Return the (X, Y) coordinate for the center point of the cell that contains the specified text.  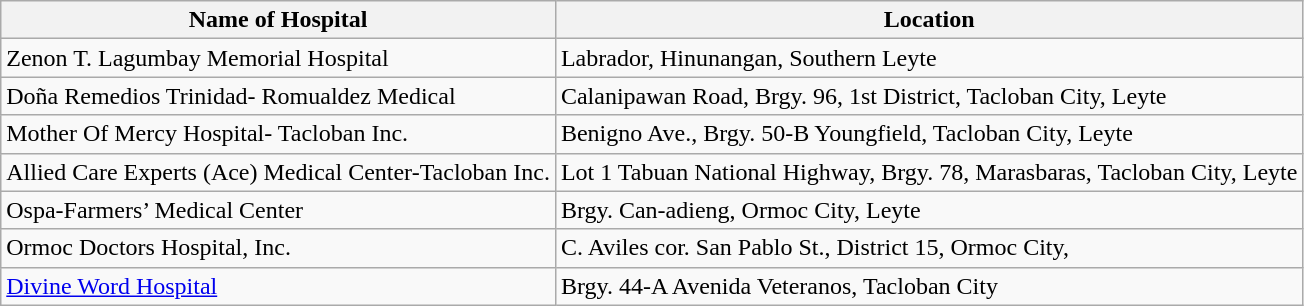
Calanipawan Road, Brgy. 96, 1st District, Tacloban City, Leyte (929, 96)
Allied Care Experts (Ace) Medical Center-Tacloban Inc. (278, 172)
Lot 1 Tabuan National Highway, Brgy. 78, Marasbaras, Tacloban City, Leyte (929, 172)
Ospa-Farmers’ Medical Center (278, 210)
Name of Hospital (278, 20)
Labrador, Hinunangan, Southern Leyte (929, 58)
Divine Word Hospital (278, 286)
Brgy. 44-A Avenida Veteranos, Tacloban City (929, 286)
Mother Of Mercy Hospital- Tacloban Inc. (278, 134)
Ormoc Doctors Hospital, Inc. (278, 248)
Benigno Ave., Brgy. 50-B Youngfield, Tacloban City, Leyte (929, 134)
Brgy. Can-adieng, Ormoc City, Leyte (929, 210)
Doña Remedios Trinidad- Romualdez Medical (278, 96)
Zenon T. Lagumbay Memorial Hospital (278, 58)
C. Aviles cor. San Pablo St., District 15, Ormoc City, (929, 248)
Location (929, 20)
